Pinpoint the cell where the given text exists, returning its [x, y] midpoint coordinate. 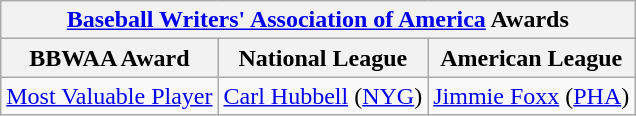
Jimmie Foxx (PHA) [532, 96]
Most Valuable Player [110, 96]
American League [532, 58]
Carl Hubbell (NYG) [323, 96]
BBWAA Award [110, 58]
Baseball Writers' Association of America Awards [318, 20]
National League [323, 58]
